Find where the given text appears and provide that cell's center as [x, y] coordinate. 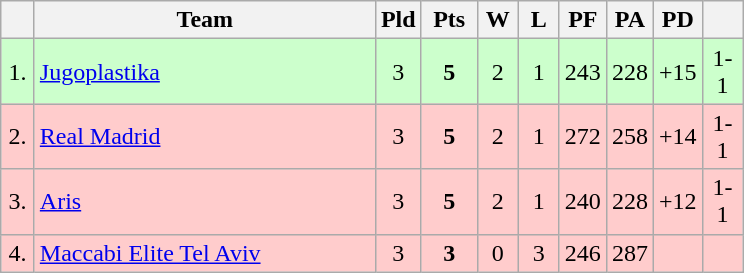
287 [630, 253]
Team [204, 20]
272 [582, 136]
+15 [678, 72]
PD [678, 20]
3. [18, 202]
+14 [678, 136]
4. [18, 253]
Pld [398, 20]
+12 [678, 202]
Aris [204, 202]
Real Madrid [204, 136]
243 [582, 72]
L [538, 20]
Maccabi Elite Tel Aviv [204, 253]
1. [18, 72]
2. [18, 136]
PF [582, 20]
PA [630, 20]
240 [582, 202]
0 [498, 253]
258 [630, 136]
Jugoplastika [204, 72]
246 [582, 253]
W [498, 20]
Pts [449, 20]
